Find where the given text appears and provide that cell's center as [x, y] coordinate. 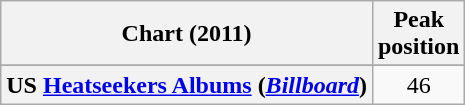
46 [418, 85]
Peakposition [418, 34]
Chart (2011) [187, 34]
US Heatseekers Albums (Billboard) [187, 85]
